Locate the cell with the specified text and output its [x, y] center coordinate. 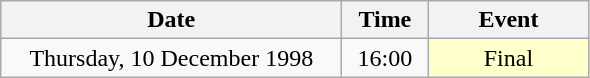
Thursday, 10 December 1998 [172, 58]
Time [385, 20]
Date [172, 20]
Event [508, 20]
16:00 [385, 58]
Final [508, 58]
